Detect which cell encompasses the target text, then output its [x, y] center coordinate. 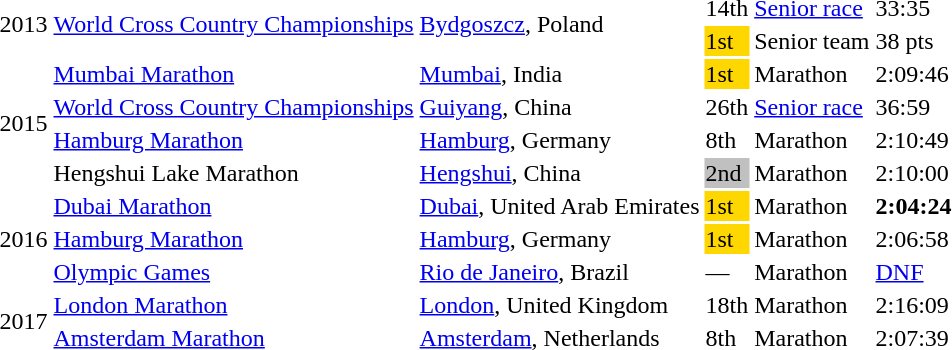
— [727, 272]
Dubai Marathon [234, 206]
Senior race [812, 107]
Mumbai Marathon [234, 74]
London Marathon [234, 305]
Mumbai, India [560, 74]
Rio de Janeiro, Brazil [560, 272]
London, United Kingdom [560, 305]
World Cross Country Championships [234, 107]
Olympic Games [234, 272]
18th [727, 305]
Guiyang, China [560, 107]
2nd [727, 173]
Dubai, United Arab Emirates [560, 206]
Hengshui, China [560, 173]
Hengshui Lake Marathon [234, 173]
Senior team [812, 41]
26th [727, 107]
8th [727, 140]
